Return the (x, y) coordinate for the center point of the cell that contains the specified text.  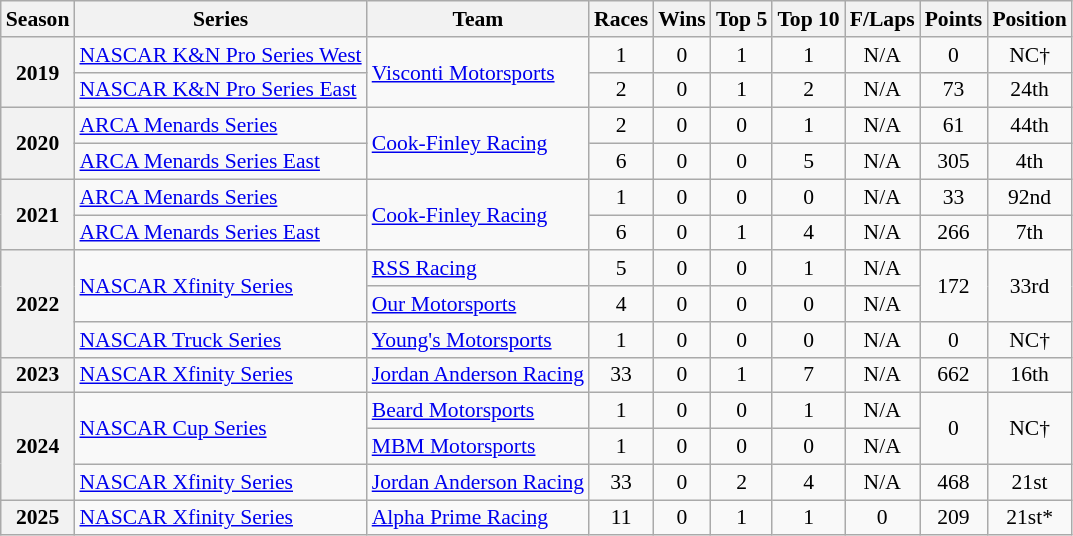
2021 (38, 214)
11 (621, 518)
2019 (38, 72)
24th (1029, 90)
16th (1029, 375)
7th (1029, 233)
Beard Motorsports (478, 411)
Position (1029, 19)
F/Laps (882, 19)
NASCAR Truck Series (220, 340)
73 (954, 90)
266 (954, 233)
Series (220, 19)
21st (1029, 482)
2025 (38, 518)
305 (954, 162)
61 (954, 126)
Points (954, 19)
33rd (1029, 286)
Alpha Prime Racing (478, 518)
468 (954, 482)
92nd (1029, 197)
Season (38, 19)
7 (808, 375)
4th (1029, 162)
NASCAR Cup Series (220, 428)
21st* (1029, 518)
RSS Racing (478, 269)
MBM Motorsports (478, 447)
Our Motorsports (478, 304)
NASCAR K&N Pro Series West (220, 55)
2022 (38, 304)
Top 5 (742, 19)
172 (954, 286)
NASCAR K&N Pro Series East (220, 90)
2024 (38, 446)
44th (1029, 126)
Wins (682, 19)
Young's Motorsports (478, 340)
Visconti Motorsports (478, 72)
Team (478, 19)
Races (621, 19)
209 (954, 518)
2023 (38, 375)
Top 10 (808, 19)
2020 (38, 144)
662 (954, 375)
